Extract the [x, y] coordinate from the center of the cell holding the provided text.  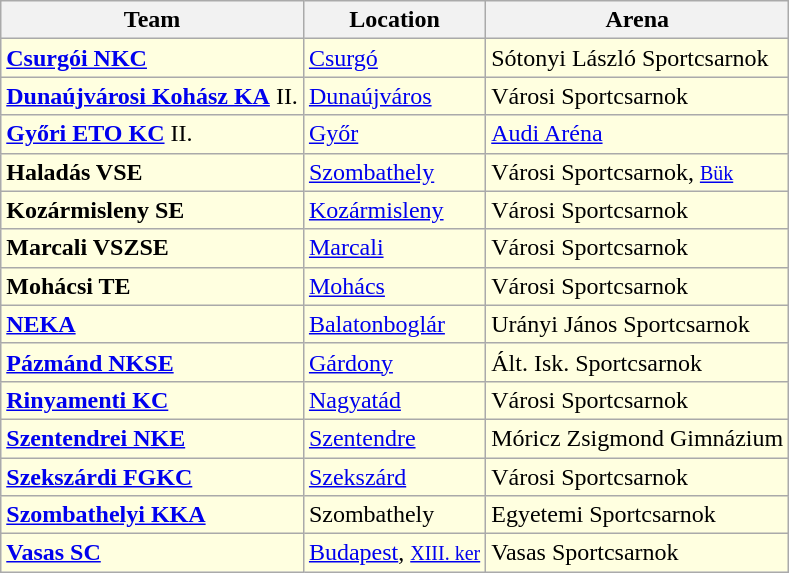
Móricz Zsigmond Gimnázium [638, 438]
Mohácsi TE [152, 286]
Arena [638, 20]
Mohács [394, 286]
Location [394, 20]
Budapest, XIII. ker [394, 553]
Szentendrei NKE [152, 438]
Vasas Sportcsarnok [638, 553]
Egyetemi Sportcsarnok [638, 515]
NEKA [152, 324]
Kozármisleny [394, 210]
Marcali VSZSE [152, 248]
Gárdony [394, 362]
Dunaújvárosi Kohász KA II. [152, 96]
Szentendre [394, 438]
Szekszárd [394, 477]
Csurgó [394, 58]
Haladás VSE [152, 172]
Nagyatád [394, 400]
Rinyamenti KC [152, 400]
Balatonboglár [394, 324]
Urányi János Sportcsarnok [638, 324]
Pázmánd NKSE [152, 362]
Marcali [394, 248]
Szekszárdi FGKC [152, 477]
Ált. Isk. Sportcsarnok [638, 362]
Városi Sportcsarnok, Bük [638, 172]
Győr [394, 134]
Team [152, 20]
Sótonyi László Sportcsarnok [638, 58]
Dunaújváros [394, 96]
Győri ETO KC II. [152, 134]
Audi Aréna [638, 134]
Csurgói NKC [152, 58]
Szombathelyi KKA [152, 515]
Vasas SC [152, 553]
Kozármisleny SE [152, 210]
